Scan for the cell matching the given text and deliver its (x, y) coordinate at center. 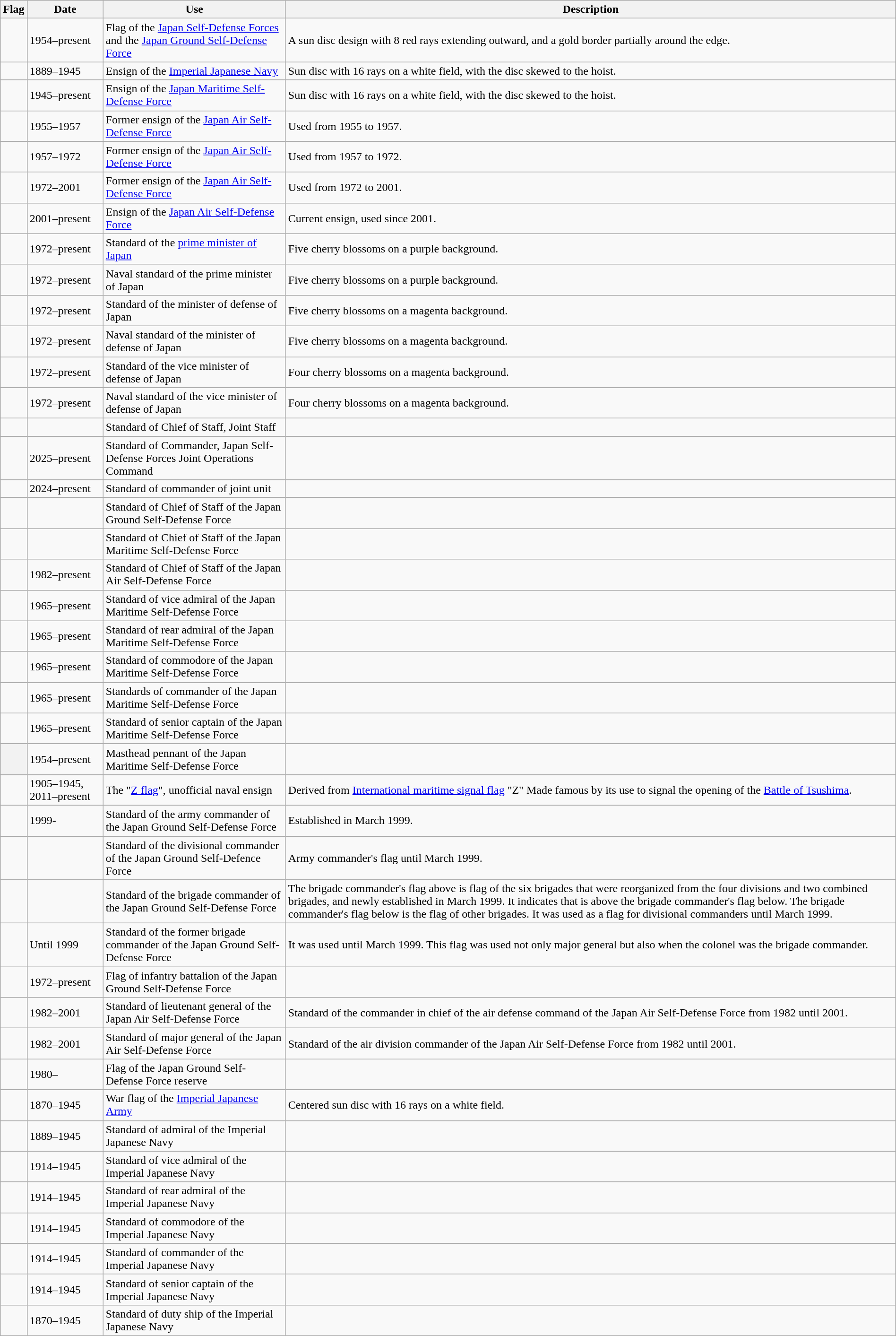
Standard of the commander in chief of the air defense command of the Japan Air Self-Defense Force from 1982 until 2001. (591, 1013)
Standard of duty ship of the Imperial Japanese Navy (194, 1320)
Used from 1957 to 1972. (591, 157)
Ensign of the Imperial Japanese Navy (194, 71)
Standard of vice admiral of the Japan Maritime Self-Defense Force (194, 605)
Standard of rear admiral of the Imperial Japanese Navy (194, 1197)
It was used until March 1999. This flag was used not only major general but also when the colonel was the brigade commander. (591, 945)
1980– (65, 1074)
Standard of Chief of Staff of the Japan Ground Self-Defense Force (194, 513)
Standard of Chief of Staff of the Japan Air Self-Defense Force (194, 575)
The "Z flag", unofficial naval ensign (194, 789)
1999- (65, 821)
Standard of the air division commander of the Japan Air Self-Defense Force from 1982 until 2001. (591, 1044)
2025–present (65, 458)
War flag of the Imperial Japanese Army (194, 1105)
Standards of commander of the Japan Maritime Self-Defense Force (194, 698)
A sun disc design with 8 red rays extending outward, and a gold border partially around the edge. (591, 40)
Standard of the vice minister of defense of Japan (194, 372)
Standard of commodore of the Japan Maritime Self-Defense Force (194, 667)
Standard of rear admiral of the Japan Maritime Self-Defense Force (194, 636)
Used from 1972 to 2001. (591, 187)
Standard of the former brigade commander of the Japan Ground Self-Defense Force (194, 945)
1945–present (65, 95)
1905–1945, 2011–present (65, 789)
1955–1957 (65, 126)
Centered sun disc with 16 rays on a white field. (591, 1105)
Flag (14, 9)
Standard of Chief of Staff of the Japan Maritime Self-Defense Force (194, 544)
Standard of the minister of defense of Japan (194, 310)
Use (194, 9)
Flag of the Japan Self-Defense Forces and the Japan Ground Self-Defense Force (194, 40)
Standard of major general of the Japan Air Self-Defense Force (194, 1044)
1957–1972 (65, 157)
Standard of the prime minister of Japan (194, 249)
Current ensign, used since 2001. (591, 218)
Description (591, 9)
Standard of the army commander of the Japan Ground Self-Defense Force (194, 821)
Standard of commodore of the Imperial Japanese Navy (194, 1228)
2024–present (65, 489)
Until 1999 (65, 945)
Naval standard of the prime minister of Japan (194, 280)
Flag of infantry battalion of the Japan Ground Self-Defense Force (194, 982)
Ensign of the Japan Air Self-Defense Force (194, 218)
1982–present (65, 575)
Standard of the brigade commander of the Japan Ground Self-Defense Force (194, 902)
Standard of Commander, Japan Self-Defense Forces Joint Operations Command (194, 458)
Naval standard of the vice minister of defense of Japan (194, 403)
Standard of senior captain of the Imperial Japanese Navy (194, 1290)
Masthead pennant of the Japan Maritime Self-Defense Force (194, 759)
Ensign of the Japan Maritime Self-Defense Force (194, 95)
Standard of commander of the Imperial Japanese Navy (194, 1258)
Derived from International maritime signal flag "Z" Made famous by its use to signal the opening of the Battle of Tsushima. (591, 789)
Naval standard of the minister of defense of Japan (194, 341)
2001–present (65, 218)
Standard of commander of joint unit (194, 489)
Standard of the divisional commander of the Japan Ground Self-Defence Force (194, 858)
Standard of vice admiral of the Imperial Japanese Navy (194, 1167)
Standard of lieutenant general of the Japan Air Self-Defense Force (194, 1013)
Standard of senior captain of the Japan Maritime Self-Defense Force (194, 728)
Date (65, 9)
Standard of admiral of the Imperial Japanese Navy (194, 1136)
Established in March 1999. (591, 821)
Used from 1955 to 1957. (591, 126)
Standard of Chief of Staff, Joint Staff (194, 427)
Army commander's flag until March 1999. (591, 858)
Flag of the Japan Ground Self-Defense Force reserve (194, 1074)
1972–2001 (65, 187)
